For the text-containing cell, return its midpoint in [x, y] coordinate format. 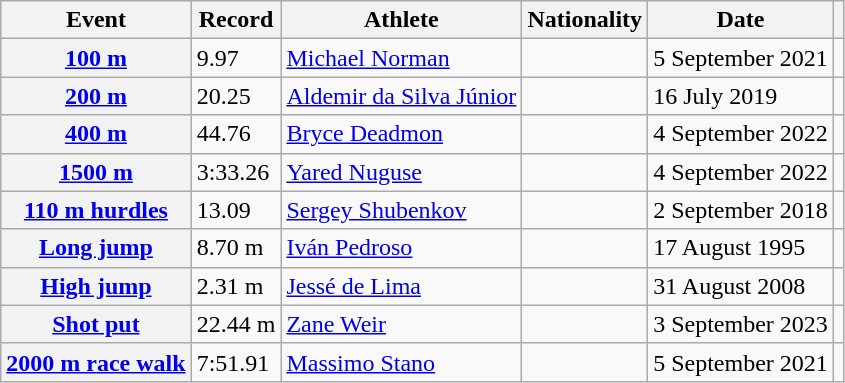
Jessé de Lima [402, 286]
Record [236, 20]
20.25 [236, 96]
Massimo Stano [402, 362]
110 m hurdles [96, 210]
400 m [96, 134]
2000 m race walk [96, 362]
High jump [96, 286]
8.70 m [236, 248]
Event [96, 20]
Zane Weir [402, 324]
2.31 m [236, 286]
Michael Norman [402, 58]
7:51.91 [236, 362]
100 m [96, 58]
Yared Nuguse [402, 172]
Aldemir da Silva Júnior [402, 96]
16 July 2019 [741, 96]
Bryce Deadmon [402, 134]
200 m [96, 96]
Iván Pedroso [402, 248]
Long jump [96, 248]
13.09 [236, 210]
1500 m [96, 172]
9.97 [236, 58]
Sergey Shubenkov [402, 210]
31 August 2008 [741, 286]
22.44 m [236, 324]
2 September 2018 [741, 210]
Nationality [585, 20]
3:33.26 [236, 172]
17 August 1995 [741, 248]
44.76 [236, 134]
Athlete [402, 20]
Shot put [96, 324]
Date [741, 20]
3 September 2023 [741, 324]
